Extract the (X, Y) coordinate from the center of the cell holding the provided text.  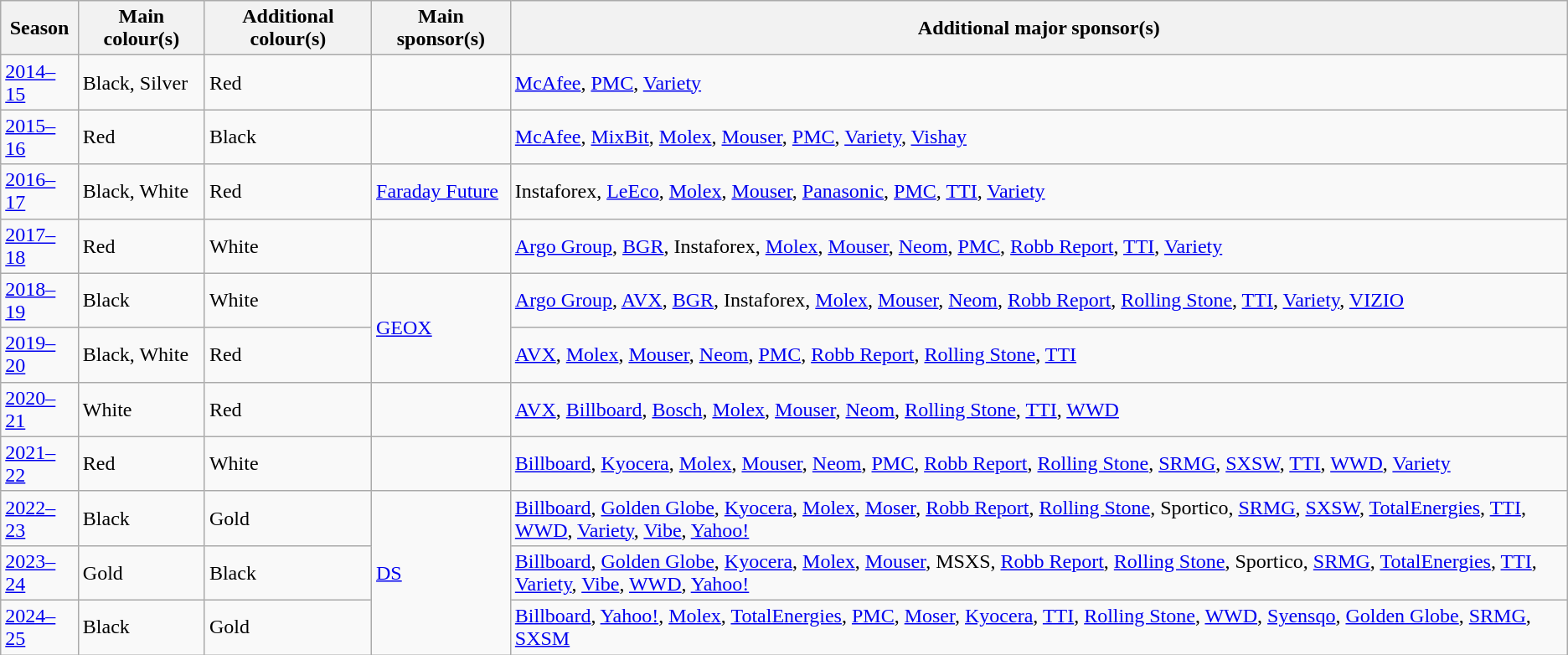
Faraday Future (441, 191)
Black, Silver (141, 82)
Additional major sponsor(s) (1039, 28)
Instaforex, LeEco, Molex, Mouser, Panasonic, PMC, TTI, Variety (1039, 191)
2015–16 (40, 137)
Additional colour(s) (288, 28)
Billboard, Kyocera, Molex, Mouser, Neom, PMC, Robb Report, Rolling Stone, SRMG, SXSW, TTI, WWD, Variety (1039, 464)
Season (40, 28)
Billboard, Golden Globe, Kyocera, Molex, Moser, Robb Report, Rolling Stone, Sportico, SRMG, SXSW, TotalEnergies, TTI, WWD, Variety, Vibe, Yahoo! (1039, 518)
2014–15 (40, 82)
2024–25 (40, 627)
2020–21 (40, 409)
Billboard, Golden Globe, Kyocera, Molex, Mouser, MSXS, Robb Report, Rolling Stone, Sportico, SRMG, TotalEnergies, TTI, Variety, Vibe, WWD, Yahoo! (1039, 573)
Argo Group, AVX, BGR, Instaforex, Molex, Mouser, Neom, Robb Report, Rolling Stone, TTI, Variety, VIZIO (1039, 300)
2019–20 (40, 355)
2023–24 (40, 573)
GEOX (441, 327)
Billboard, Yahoo!, Molex, TotalEnergies, PMC, Moser, Kyocera, TTI, Rolling Stone, WWD, Syensqo, Golden Globe, SRMG, SXSM (1039, 627)
Argo Group, BGR, Instaforex, Molex, Mouser, Neom, PMC, Robb Report, TTI, Variety (1039, 246)
2018–19 (40, 300)
2021–22 (40, 464)
Main colour(s) (141, 28)
DS (441, 573)
2017–18 (40, 246)
Main sponsor(s) (441, 28)
AVX, Molex, Mouser, Neom, PMC, Robb Report, Rolling Stone, TTI (1039, 355)
McAfee, PMC, Variety (1039, 82)
2016–17 (40, 191)
2022–23 (40, 518)
McAfee, MixBit, Molex, Mouser, PMC, Variety, Vishay (1039, 137)
AVX, Billboard, Bosch, Molex, Mouser, Neom, Rolling Stone, TTI, WWD (1039, 409)
